For the text-containing cell, return its midpoint in [X, Y] coordinate format. 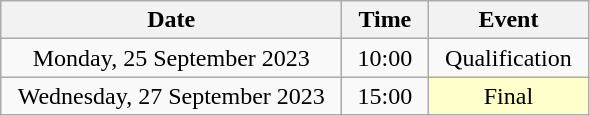
Qualification [508, 58]
15:00 [385, 96]
Monday, 25 September 2023 [172, 58]
Time [385, 20]
Event [508, 20]
10:00 [385, 58]
Wednesday, 27 September 2023 [172, 96]
Date [172, 20]
Final [508, 96]
